Return the (X, Y) coordinate for the center point of the cell that contains the specified text.  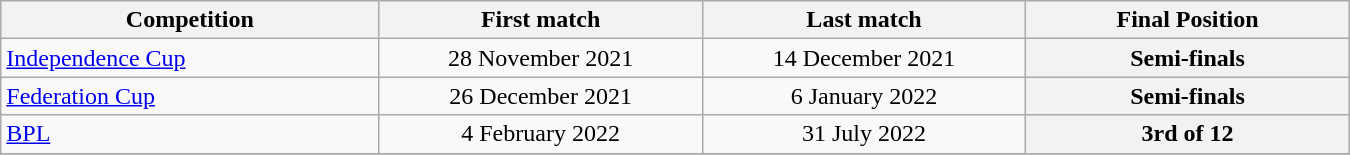
4 February 2022 (540, 134)
Last match (864, 20)
Competition (190, 20)
BPL (190, 134)
3rd of 12 (1188, 134)
Final Position (1188, 20)
31 July 2022 (864, 134)
Independence Cup (190, 58)
14 December 2021 (864, 58)
Federation Cup (190, 96)
26 December 2021 (540, 96)
6 January 2022 (864, 96)
First match (540, 20)
28 November 2021 (540, 58)
